Output the [X, Y] coordinate of the center of the cell containing the given text.  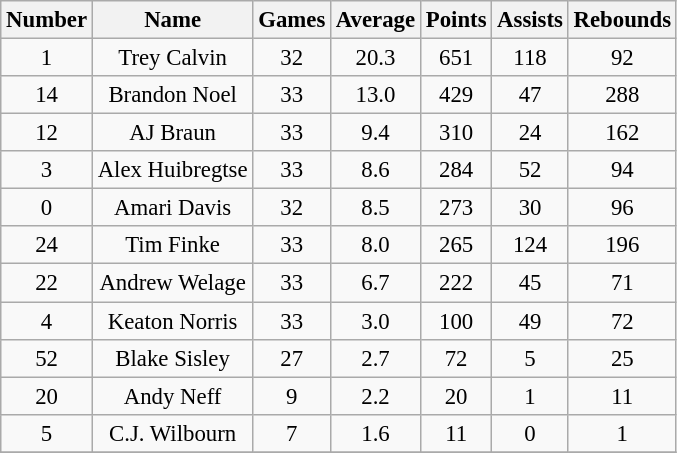
Amari Davis [172, 208]
27 [292, 358]
22 [47, 283]
2.2 [376, 396]
4 [47, 321]
2.7 [376, 358]
6.7 [376, 283]
13.0 [376, 95]
288 [622, 95]
429 [456, 95]
C.J. Wilbourn [172, 433]
124 [530, 245]
Games [292, 20]
AJ Braun [172, 133]
Tim Finke [172, 245]
94 [622, 170]
8.6 [376, 170]
45 [530, 283]
Rebounds [622, 20]
Keaton Norris [172, 321]
162 [622, 133]
9.4 [376, 133]
8.5 [376, 208]
Average [376, 20]
96 [622, 208]
30 [530, 208]
20.3 [376, 58]
Assists [530, 20]
47 [530, 95]
8.0 [376, 245]
Blake Sisley [172, 358]
71 [622, 283]
25 [622, 358]
Andy Neff [172, 396]
265 [456, 245]
273 [456, 208]
Brandon Noel [172, 95]
222 [456, 283]
Number [47, 20]
3.0 [376, 321]
7 [292, 433]
Name [172, 20]
Trey Calvin [172, 58]
284 [456, 170]
49 [530, 321]
310 [456, 133]
9 [292, 396]
12 [47, 133]
Alex Huibregtse [172, 170]
14 [47, 95]
651 [456, 58]
Points [456, 20]
118 [530, 58]
100 [456, 321]
196 [622, 245]
3 [47, 170]
Andrew Welage [172, 283]
92 [622, 58]
1.6 [376, 433]
